Find where the given text appears and provide that cell's center as (x, y) coordinate. 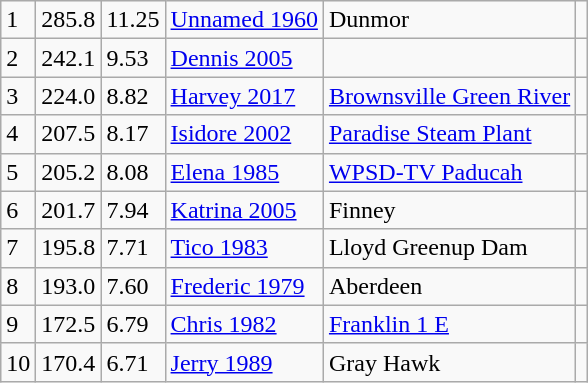
Dennis 2005 (244, 58)
8.08 (133, 172)
4 (18, 134)
10 (18, 362)
Isidore 2002 (244, 134)
7.71 (133, 248)
8.82 (133, 96)
Aberdeen (449, 286)
Frederic 1979 (244, 286)
207.5 (68, 134)
9.53 (133, 58)
Tico 1983 (244, 248)
6.71 (133, 362)
224.0 (68, 96)
Finney (449, 210)
Brownsville Green River (449, 96)
WPSD-TV Paducah (449, 172)
170.4 (68, 362)
Lloyd Greenup Dam (449, 248)
9 (18, 324)
Jerry 1989 (244, 362)
285.8 (68, 20)
6.79 (133, 324)
11.25 (133, 20)
Katrina 2005 (244, 210)
Gray Hawk (449, 362)
Chris 1982 (244, 324)
Franklin 1 E (449, 324)
193.0 (68, 286)
1 (18, 20)
2 (18, 58)
195.8 (68, 248)
6 (18, 210)
7.94 (133, 210)
8.17 (133, 134)
205.2 (68, 172)
7 (18, 248)
201.7 (68, 210)
8 (18, 286)
5 (18, 172)
Elena 1985 (244, 172)
7.60 (133, 286)
172.5 (68, 324)
242.1 (68, 58)
Harvey 2017 (244, 96)
Unnamed 1960 (244, 20)
Dunmor (449, 20)
3 (18, 96)
Paradise Steam Plant (449, 134)
